Locate the cell with the specified text and output its (x, y) center coordinate. 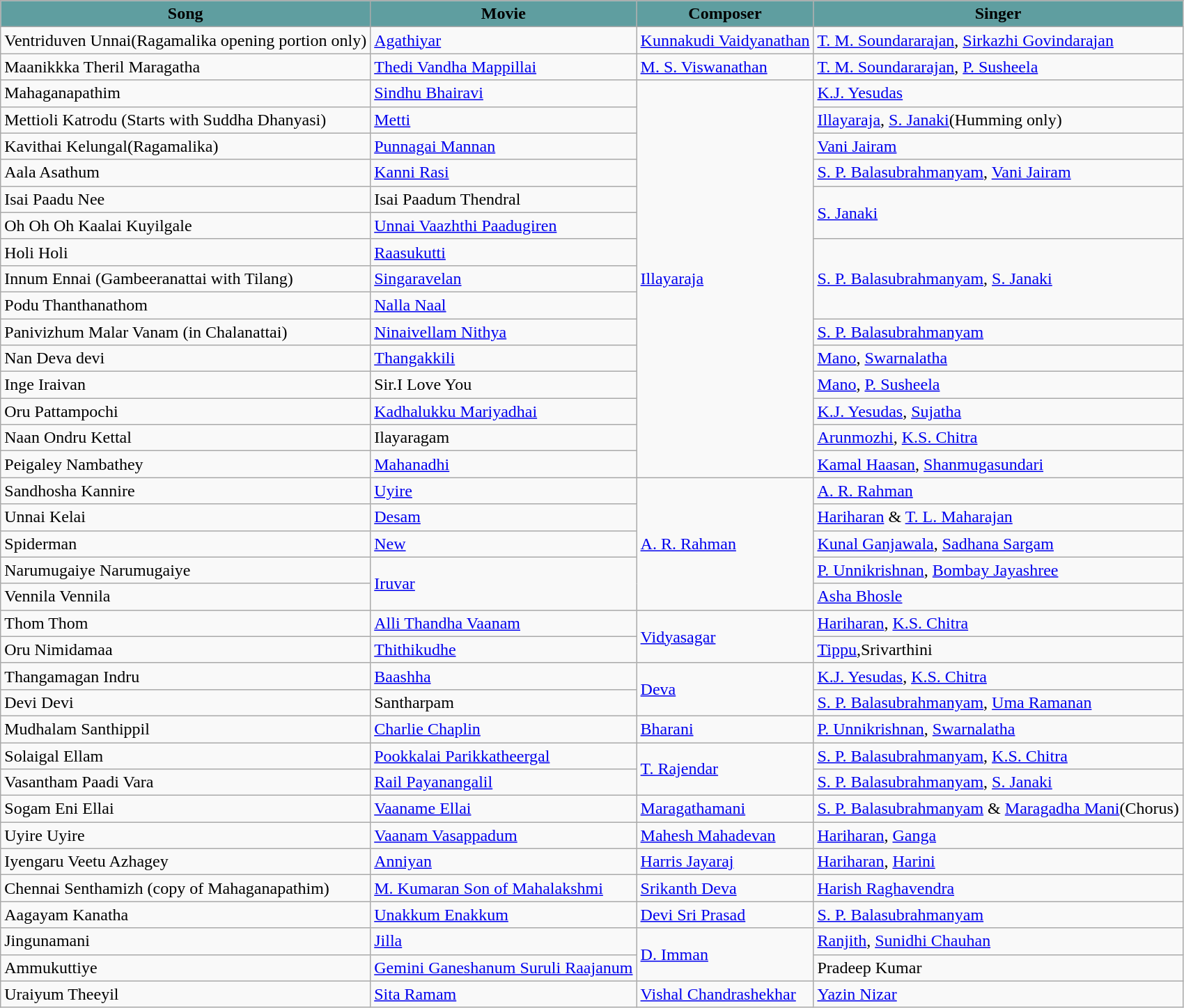
Ventriduven Unnai(Ragamalika opening portion only) (185, 40)
Bharani (725, 729)
Chennai Senthamizh (copy of Mahaganapathim) (185, 888)
M. Kumaran Son of Mahalakshmi (504, 888)
Oru Nimidamaa (185, 649)
Agathiyar (504, 40)
Srikanth Deva (725, 888)
Kavithai Kelungal(Ragamalika) (185, 146)
K.J. Yesudas, K.S. Chitra (998, 676)
Rail Payanangalil (504, 782)
Vaaname Ellai (504, 809)
Uyire Uyire (185, 835)
Vasantham Paadi Vara (185, 782)
S. P. Balasubrahmanyam, Vani Jairam (998, 173)
P. Unnikrishnan, Swarnalatha (998, 729)
Sita Ramam (504, 994)
Desam (504, 517)
Thangakkili (504, 359)
Vennila Vennila (185, 597)
Panivizhum Malar Vanam (in Chalanattai) (185, 332)
Raasukutti (504, 252)
Yazin Nizar (998, 994)
Nalla Naal (504, 305)
T. M. Soundararajan, Sirkazhi Govindarajan (998, 40)
Hariharan & T. L. Maharajan (998, 517)
Ranjith, Sunidhi Chauhan (998, 941)
Thom Thom (185, 623)
Peigaley Nambathey (185, 464)
Mahesh Mahadevan (725, 835)
K.J. Yesudas, Sujatha (998, 411)
Ilayaragam (504, 438)
Sandhosha Kannire (185, 491)
New (504, 544)
Harish Raghavendra (998, 888)
Vidyasagar (725, 636)
Tippu,Srivarthini (998, 649)
Hariharan, Harini (998, 862)
Uyire (504, 491)
Mano, P. Susheela (998, 385)
Devi Sri Prasad (725, 915)
S. P. Balasubrahmanyam & Maragadha Mani(Chorus) (998, 809)
Aala Asathum (185, 173)
K.J. Yesudas (998, 93)
Anniyan (504, 862)
Metti (504, 120)
Asha Bhosle (998, 597)
Podu Thanthanathom (185, 305)
Inge Iraivan (185, 385)
Ninaivellam Nithya (504, 332)
Composer (725, 14)
Nan Deva devi (185, 359)
S. P. Balasubrahmanyam, K.S. Chitra (998, 755)
Mudhalam Santhippil (185, 729)
Kamal Haasan, Shanmugasundari (998, 464)
Movie (504, 14)
Iruvar (504, 583)
Song (185, 14)
Oru Pattampochi (185, 411)
Thedi Vandha Mappillai (504, 67)
Illayaraja (725, 278)
Charlie Chaplin (504, 729)
Pradeep Kumar (998, 968)
Unnai Kelai (185, 517)
D. Imman (725, 954)
Hariharan, Ganga (998, 835)
Mahaganapathim (185, 93)
Devi Devi (185, 702)
Narumugaiye Narumugaiye (185, 570)
Holi Holi (185, 252)
Isai Paadu Nee (185, 199)
Jingunamani (185, 941)
Harris Jayaraj (725, 862)
Hariharan, K.S. Chitra (998, 623)
Mahanadhi (504, 464)
Maragathamani (725, 809)
T. M. Soundararajan, P. Susheela (998, 67)
Singer (998, 14)
Kanni Rasi (504, 173)
Illayaraja, S. Janaki(Humming only) (998, 120)
Mettioli Katrodu (Starts with Suddha Dhanyasi) (185, 120)
Sir.I Love You (504, 385)
Isai Paadum Thendral (504, 199)
Naan Ondru Kettal (185, 438)
Kunnakudi Vaidyanathan (725, 40)
Santharpam (504, 702)
Sogam Eni Ellai (185, 809)
Kunal Ganjawala, Sadhana Sargam (998, 544)
Oh Oh Oh Kaalai Kuyilgale (185, 226)
Sindhu Bhairavi (504, 93)
Arunmozhi, K.S. Chitra (998, 438)
Maanikkka Theril Maragatha (185, 67)
Alli Thandha Vaanam (504, 623)
Vishal Chandrashekhar (725, 994)
Kadhalukku Mariyadhai (504, 411)
Aagayam Kanatha (185, 915)
Jilla (504, 941)
Solaigal Ellam (185, 755)
Vani Jairam (998, 146)
Unnai Vaazhthi Paadugiren (504, 226)
Punnagai Mannan (504, 146)
M. S. Viswanathan (725, 67)
T. Rajendar (725, 769)
Iyengaru Veetu Azhagey (185, 862)
S. Janaki (998, 212)
Thangamagan Indru (185, 676)
Mano, Swarnalatha (998, 359)
Ammukuttiye (185, 968)
Deva (725, 689)
Unakkum Enakkum (504, 915)
Thithikudhe (504, 649)
Baashha (504, 676)
Innum Ennai (Gambeeranattai with Tilang) (185, 278)
Singaravelan (504, 278)
S. P. Balasubrahmanyam, Uma Ramanan (998, 702)
Pookkalai Parikkatheergal (504, 755)
Vaanam Vasappadum (504, 835)
Spiderman (185, 544)
Uraiyum Theeyil (185, 994)
P. Unnikrishnan, Bombay Jayashree (998, 570)
Gemini Ganeshanum Suruli Raajanum (504, 968)
